Determine the (x, y) coordinate at the center of the cell enclosing the given text.  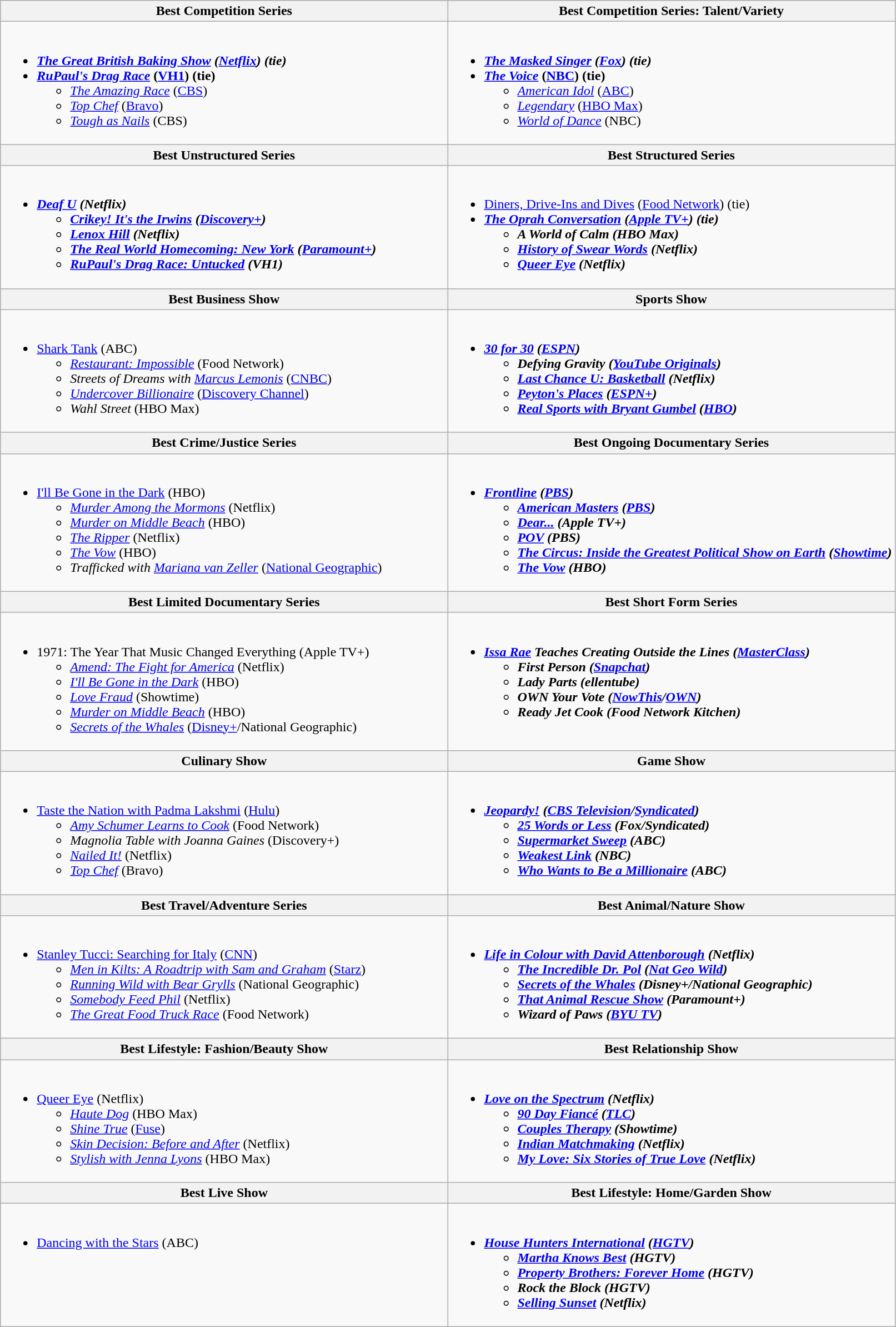
Best Limited Documentary Series (224, 602)
Best Relationship Show (671, 1049)
Best Competition Series (224, 11)
Best Travel/Adventure Series (224, 905)
Best Crime/Justice Series (224, 443)
Best Lifestyle: Home/Garden Show (671, 1193)
Best Lifestyle: Fashion/Beauty Show (224, 1049)
Best Structured Series (671, 155)
Dancing with the Stars (ABC) (224, 1265)
Best Animal/Nature Show (671, 905)
Best Ongoing Documentary Series (671, 443)
Culinary Show (224, 761)
Queer Eye (Netflix)Haute Dog (HBO Max)Shine True (Fuse)Skin Decision: Before and After (Netflix)Stylish with Jenna Lyons (HBO Max) (224, 1121)
House Hunters International (HGTV)Martha Knows Best (HGTV)Property Brothers: Forever Home (HGTV)Rock the Block (HGTV)Selling Sunset (Netflix) (671, 1265)
Game Show (671, 761)
Best Business Show (224, 299)
Sports Show (671, 299)
The Masked Singer (Fox) (tie)The Voice (NBC) (tie)American Idol (ABC)Legendary (HBO Max)World of Dance (NBC) (671, 83)
Best Live Show (224, 1193)
Love on the Spectrum (Netflix)90 Day Fiancé (TLC)Couples Therapy (Showtime)Indian Matchmaking (Netflix)My Love: Six Stories of True Love (Netflix) (671, 1121)
Jeopardy! (CBS Television/Syndicated)25 Words or Less (Fox/Syndicated)Supermarket Sweep (ABC)Weakest Link (NBC)Who Wants to Be a Millionaire (ABC) (671, 832)
Best Competition Series: Talent/Variety (671, 11)
30 for 30 (ESPN)Defying Gravity (YouTube Originals)Last Chance U: Basketball (Netflix)Peyton's Places (ESPN+)Real Sports with Bryant Gumbel (HBO) (671, 371)
Best Short Form Series (671, 602)
Frontline (PBS)American Masters (PBS)Dear... (Apple TV+)POV (PBS)The Circus: Inside the Greatest Political Show on Earth (Showtime)The Vow (HBO) (671, 522)
The Great British Baking Show (Netflix) (tie)RuPaul's Drag Race (VH1) (tie)The Amazing Race (CBS)Top Chef (Bravo)Tough as Nails (CBS) (224, 83)
Best Unstructured Series (224, 155)
